Find where the given text appears and provide that cell's center as [x, y] coordinate. 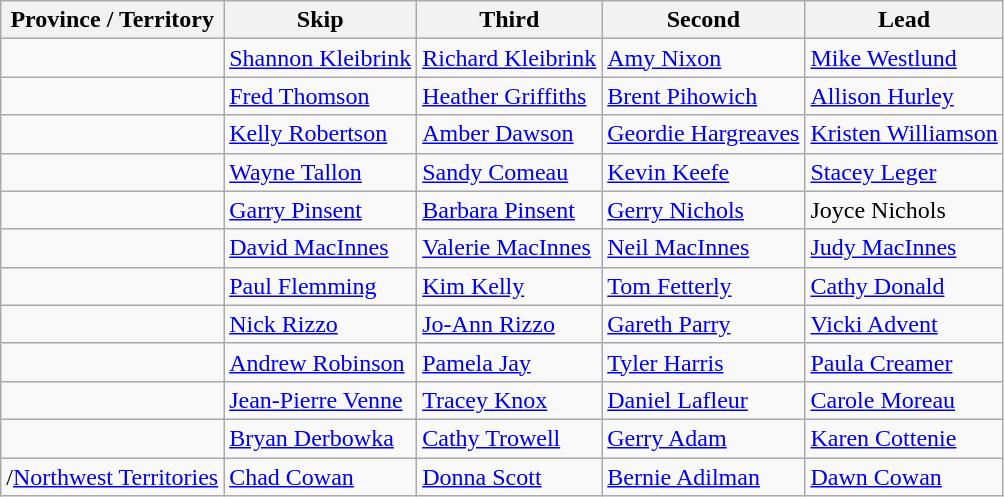
Cathy Trowell [510, 438]
Cathy Donald [904, 286]
Mike Westlund [904, 58]
Allison Hurley [904, 96]
Stacey Leger [904, 172]
Andrew Robinson [320, 362]
Gerry Nichols [704, 210]
Fred Thomson [320, 96]
Nick Rizzo [320, 324]
Jean-Pierre Venne [320, 400]
Vicki Advent [904, 324]
Chad Cowan [320, 477]
Kevin Keefe [704, 172]
Daniel Lafleur [704, 400]
Kristen Williamson [904, 134]
Sandy Comeau [510, 172]
Dawn Cowan [904, 477]
Richard Kleibrink [510, 58]
Geordie Hargreaves [704, 134]
Jo-Ann Rizzo [510, 324]
Bryan Derbowka [320, 438]
Karen Cottenie [904, 438]
Carole Moreau [904, 400]
Bernie Adilman [704, 477]
Wayne Tallon [320, 172]
Amber Dawson [510, 134]
Paul Flemming [320, 286]
Second [704, 20]
Garry Pinsent [320, 210]
Barbara Pinsent [510, 210]
Judy MacInnes [904, 248]
Pamela Jay [510, 362]
Neil MacInnes [704, 248]
Lead [904, 20]
Skip [320, 20]
Heather Griffiths [510, 96]
Kelly Robertson [320, 134]
Paula Creamer [904, 362]
Province / Territory [112, 20]
David MacInnes [320, 248]
Gareth Parry [704, 324]
Tyler Harris [704, 362]
Third [510, 20]
Brent Pihowich [704, 96]
Tracey Knox [510, 400]
Donna Scott [510, 477]
/Northwest Territories [112, 477]
Joyce Nichols [904, 210]
Kim Kelly [510, 286]
Shannon Kleibrink [320, 58]
Tom Fetterly [704, 286]
Gerry Adam [704, 438]
Amy Nixon [704, 58]
Valerie MacInnes [510, 248]
